For the text-containing cell, return its midpoint in (X, Y) coordinate format. 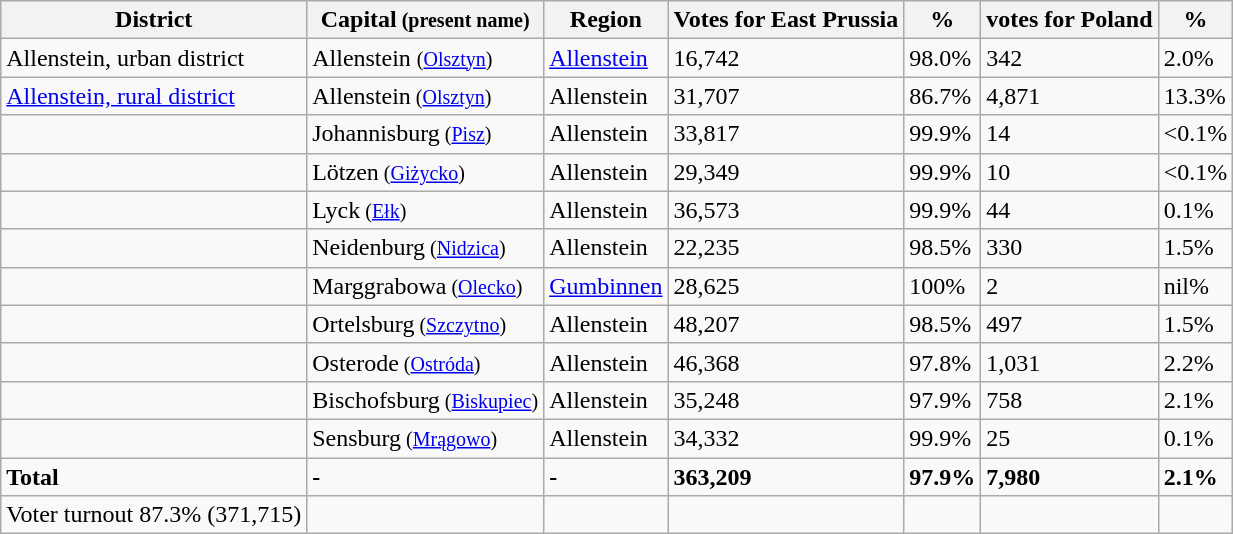
35,248 (786, 400)
2.2% (1196, 362)
Votes for East Prussia (786, 20)
31,707 (786, 96)
Total (154, 477)
Bischofsburg (Biskupiec) (426, 400)
Sensburg (Mrągowo) (426, 438)
Gumbinnen (606, 286)
13.3% (1196, 96)
Capital (present name) (426, 20)
16,742 (786, 58)
497 (1070, 324)
36,573 (786, 210)
nil% (1196, 286)
votes for Poland (1070, 20)
14 (1070, 134)
Allenstein, rural district (154, 96)
2 (1070, 286)
Marggrabowa (Olecko) (426, 286)
22,235 (786, 248)
97.8% (942, 362)
Neidenburg (Nidzica) (426, 248)
District (154, 20)
342 (1070, 58)
29,349 (786, 172)
2.0% (1196, 58)
Lötzen (Giżycko) (426, 172)
Lyck (Ełk) (426, 210)
10 (1070, 172)
100% (942, 286)
4,871 (1070, 96)
44 (1070, 210)
758 (1070, 400)
Osterode (Ostróda) (426, 362)
33,817 (786, 134)
1,031 (1070, 362)
Johannisburg (Pisz) (426, 134)
25 (1070, 438)
34,332 (786, 438)
330 (1070, 248)
Ortelsburg (Szczytno) (426, 324)
Allenstein, urban district (154, 58)
7,980 (1070, 477)
Voter turnout 87.3% (371,715) (154, 515)
363,209 (786, 477)
98.0% (942, 58)
46,368 (786, 362)
48,207 (786, 324)
86.7% (942, 96)
28,625 (786, 286)
Region (606, 20)
